Provide the (x, y) coordinate of the cell's center where the given text is located.  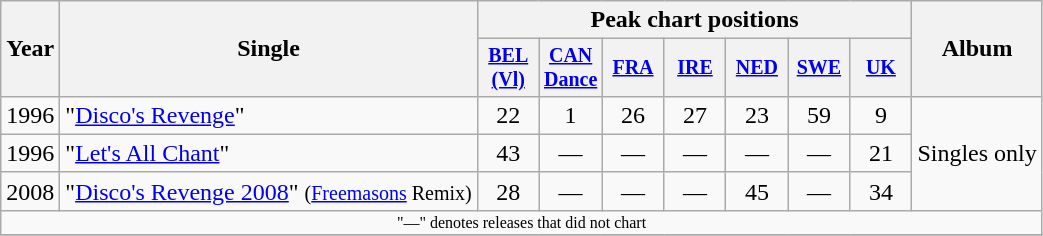
Year (30, 49)
23 (757, 115)
"Disco's Revenge" (268, 115)
34 (881, 191)
BEL(Vl) (508, 68)
1 (570, 115)
22 (508, 115)
Peak chart positions (694, 20)
43 (508, 153)
"—" denotes releases that did not chart (522, 222)
Album (977, 49)
IRE (695, 68)
"Disco's Revenge 2008" (Freemasons Remix) (268, 191)
Singles only (977, 153)
27 (695, 115)
28 (508, 191)
UK (881, 68)
21 (881, 153)
FRA (633, 68)
NED (757, 68)
2008 (30, 191)
SWE (819, 68)
"Let's All Chant" (268, 153)
26 (633, 115)
59 (819, 115)
45 (757, 191)
9 (881, 115)
CANDance (570, 68)
Single (268, 49)
